Locate the cell with the specified text and output its (x, y) center coordinate. 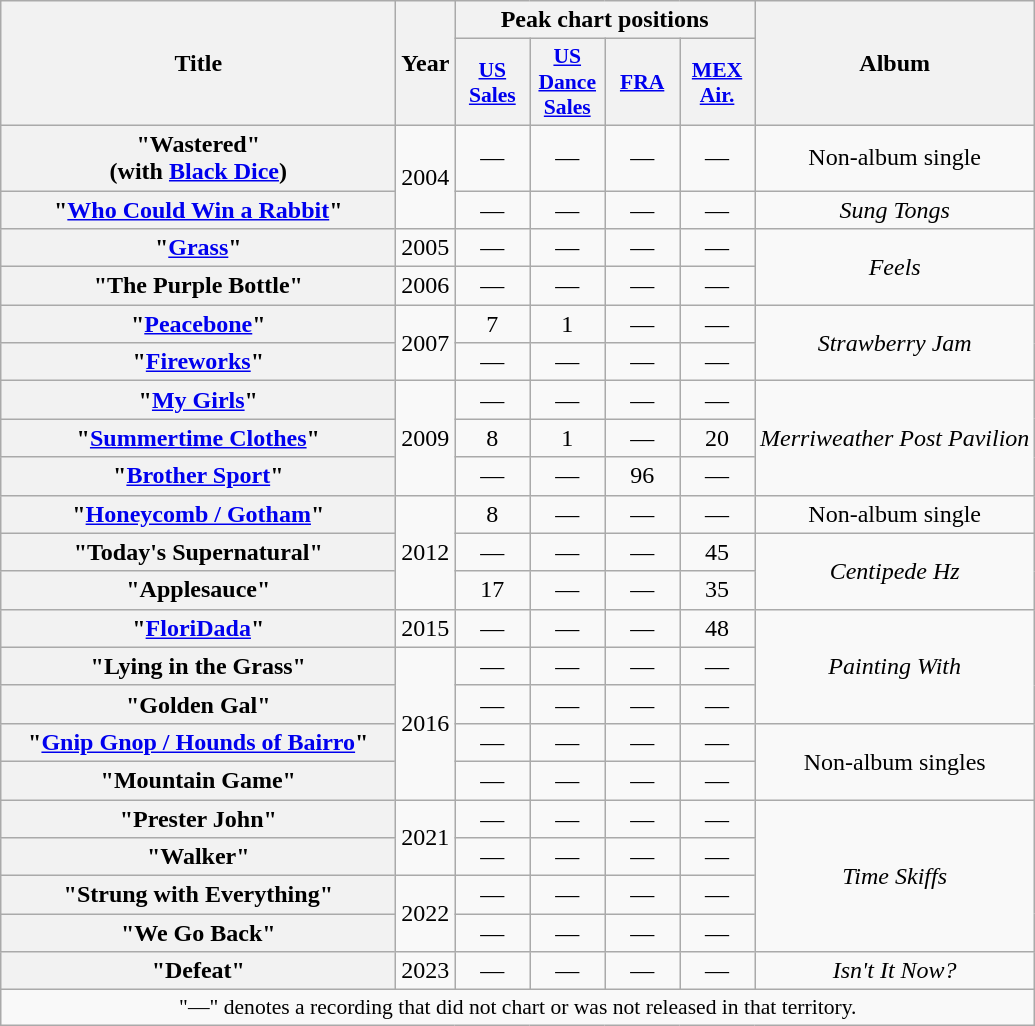
Title (198, 64)
Album (894, 64)
"Today's Supernatural" (198, 552)
17 (492, 590)
"FloriDada" (198, 628)
45 (718, 552)
"Who Could Win a Rabbit" (198, 209)
"My Girls" (198, 400)
35 (718, 590)
2009 (426, 438)
Year (426, 64)
Non-album singles (894, 761)
2004 (426, 176)
96 (642, 476)
Painting With (894, 666)
7 (492, 324)
"Honeycomb / Gotham" (198, 514)
"The Purple Bottle" (198, 286)
Strawberry Jam (894, 343)
2016 (426, 723)
"Lying in the Grass" (198, 666)
"Applesauce" (198, 590)
"We Go Back" (198, 933)
2007 (426, 343)
"Summertime Clothes" (198, 438)
Centipede Hz (894, 571)
"Fireworks" (198, 362)
20 (718, 438)
FRA (642, 82)
48 (718, 628)
Peak chart positions (605, 20)
Time Skiffs (894, 876)
MEXAir. (718, 82)
2022 (426, 914)
2005 (426, 248)
"Gnip Gnop / Hounds of Bairro" (198, 742)
"Peacebone" (198, 324)
"Golden Gal" (198, 704)
2006 (426, 286)
"Strung with Everything" (198, 895)
"Mountain Game" (198, 780)
Isn't It Now? (894, 971)
2023 (426, 971)
"—" denotes a recording that did not chart or was not released in that territory. (518, 1008)
2021 (426, 838)
2015 (426, 628)
"Walker" (198, 857)
"Prester John" (198, 819)
"Brother Sport" (198, 476)
USDanceSales (568, 82)
"Wastered"(with Black Dice) (198, 158)
Merriweather Post Pavilion (894, 438)
Feels (894, 267)
Sung Tongs (894, 209)
"Grass" (198, 248)
USSales (492, 82)
2012 (426, 552)
"Defeat" (198, 971)
